Return (x, y) of the center of cell containing provided text 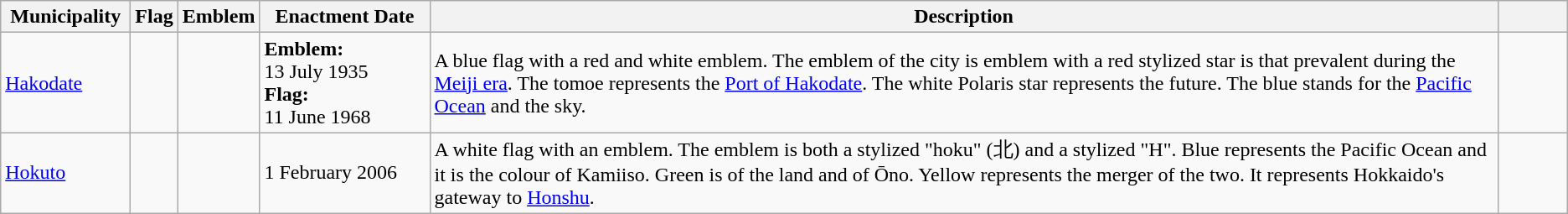
Hakodate (65, 82)
1 February 2006 (345, 173)
Description (963, 17)
Enactment Date (345, 17)
Emblem (219, 17)
Hokuto (65, 173)
Flag (154, 17)
Municipality (65, 17)
Emblem:13 July 1935Flag:11 June 1968 (345, 82)
